Detect which cell encompasses the target text, then output its (X, Y) center coordinate. 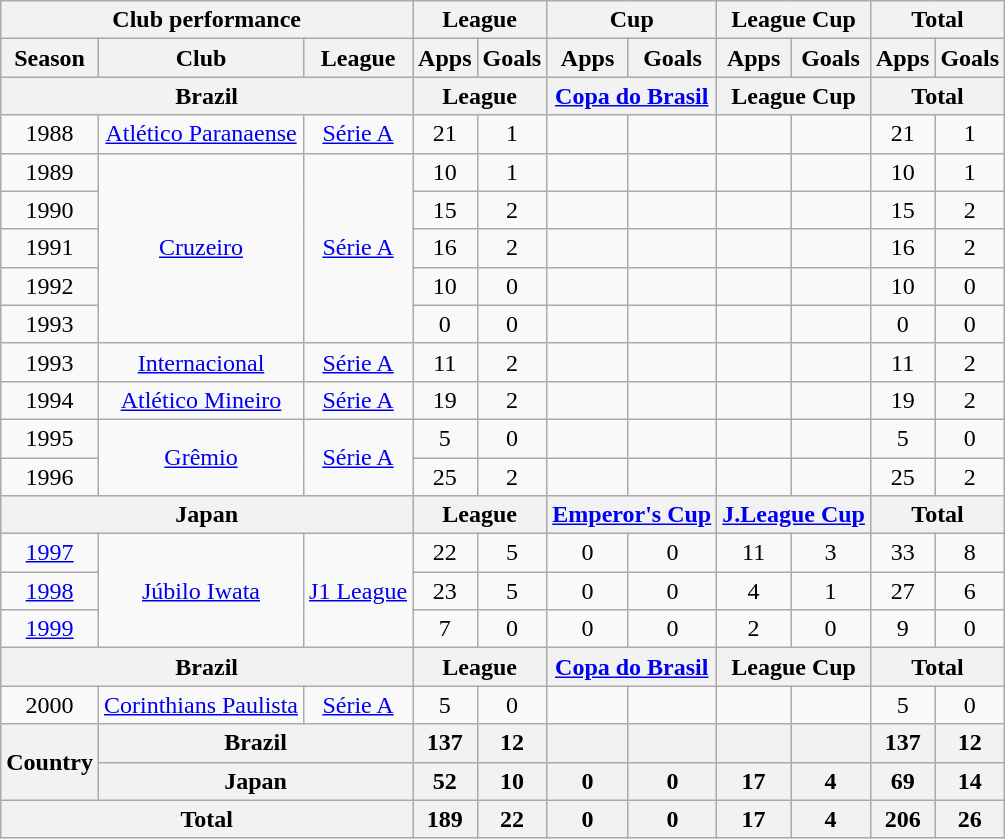
3 (831, 553)
Cup (632, 20)
33 (902, 553)
206 (902, 819)
Club (200, 58)
Cruzeiro (200, 248)
189 (445, 819)
1995 (50, 438)
J1 League (358, 591)
1989 (50, 172)
1994 (50, 400)
27 (902, 591)
1992 (50, 286)
2000 (50, 705)
1990 (50, 210)
26 (970, 819)
8 (970, 553)
1988 (50, 134)
6 (970, 591)
Country (50, 762)
Grêmio (200, 457)
Atlético Mineiro (200, 400)
1998 (50, 591)
Corinthians Paulista (200, 705)
1999 (50, 629)
Season (50, 58)
1996 (50, 477)
Internacional (200, 362)
52 (445, 781)
69 (902, 781)
1991 (50, 248)
9 (902, 629)
14 (970, 781)
J.League Cup (794, 515)
Atlético Paranaense (200, 134)
Club performance (207, 20)
7 (445, 629)
Emperor's Cup (632, 515)
Júbilo Iwata (200, 591)
1997 (50, 553)
23 (445, 591)
